Pinpoint the cell where the given text exists, returning its [x, y] midpoint coordinate. 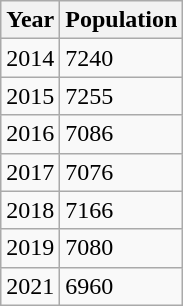
Population [122, 20]
2017 [30, 172]
7255 [122, 96]
7080 [122, 248]
2014 [30, 58]
2021 [30, 286]
2018 [30, 210]
6960 [122, 286]
7240 [122, 58]
7076 [122, 172]
7086 [122, 134]
2015 [30, 96]
7166 [122, 210]
2019 [30, 248]
2016 [30, 134]
Year [30, 20]
